For the text-containing cell, return its midpoint in [x, y] coordinate format. 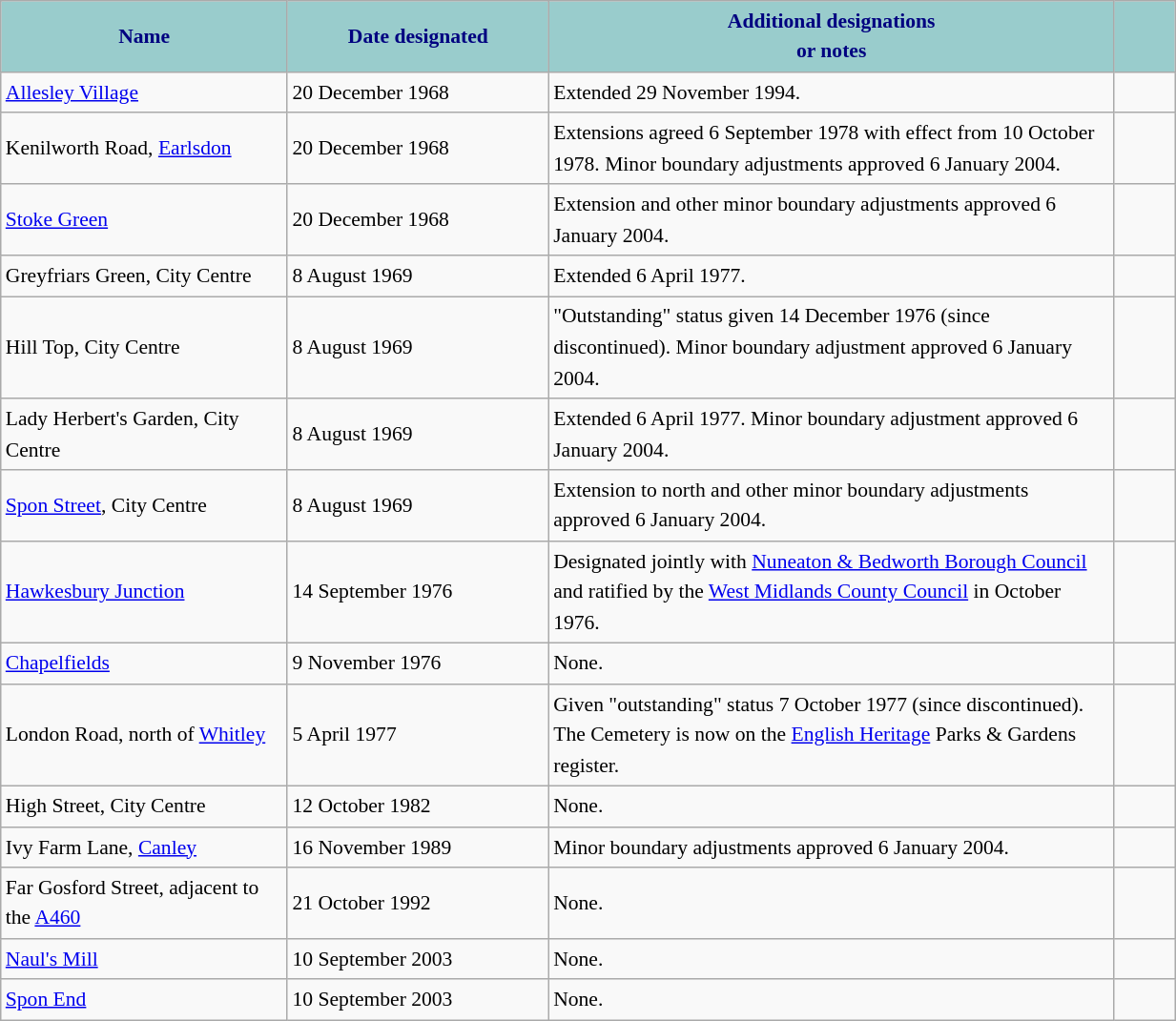
High Street, City Centre [145, 807]
Extended 6 April 1977. [832, 276]
Extensions agreed 6 September 1978 with effect from 10 October 1978. Minor boundary adjustments approved 6 January 2004. [832, 149]
Spon Street, City Centre [145, 505]
Given "outstanding" status 7 October 1977 (since discontinued). The Cemetery is now on the English Heritage Parks & Gardens register. [832, 736]
Allesley Village [145, 93]
21 October 1992 [418, 904]
Hill Top, City Centre [145, 347]
Spon End [145, 1001]
"Outstanding" status given 14 December 1976 (since discontinued). Minor boundary adjustment approved 6 January 2004. [832, 347]
14 September 1976 [418, 593]
9 November 1976 [418, 664]
Designated jointly with Nuneaton & Bedworth Borough Council and ratified by the West Midlands County Council in October 1976. [832, 593]
London Road, north of Whitley [145, 736]
Lady Herbert's Garden, City Centre [145, 435]
Date designated [418, 36]
Chapelfields [145, 664]
Stoke Green [145, 219]
Minor boundary adjustments approved 6 January 2004. [832, 848]
Ivy Farm Lane, Canley [145, 848]
Name [145, 36]
12 October 1982 [418, 807]
16 November 1989 [418, 848]
Additional designations or notes [832, 36]
Extended 6 April 1977. Minor boundary adjustment approved 6 January 2004. [832, 435]
Far Gosford Street, adjacent to the A460 [145, 904]
Extension to north and other minor boundary adjustments approved 6 January 2004. [832, 505]
Naul's Mill [145, 959]
Hawkesbury Junction [145, 593]
Kenilworth Road, Earlsdon [145, 149]
Extended 29 November 1994. [832, 93]
Extension and other minor boundary adjustments approved 6 January 2004. [832, 219]
Greyfriars Green, City Centre [145, 276]
5 April 1977 [418, 736]
